Identify which cell holds the provided text, then report its [X, Y] central coordinate. 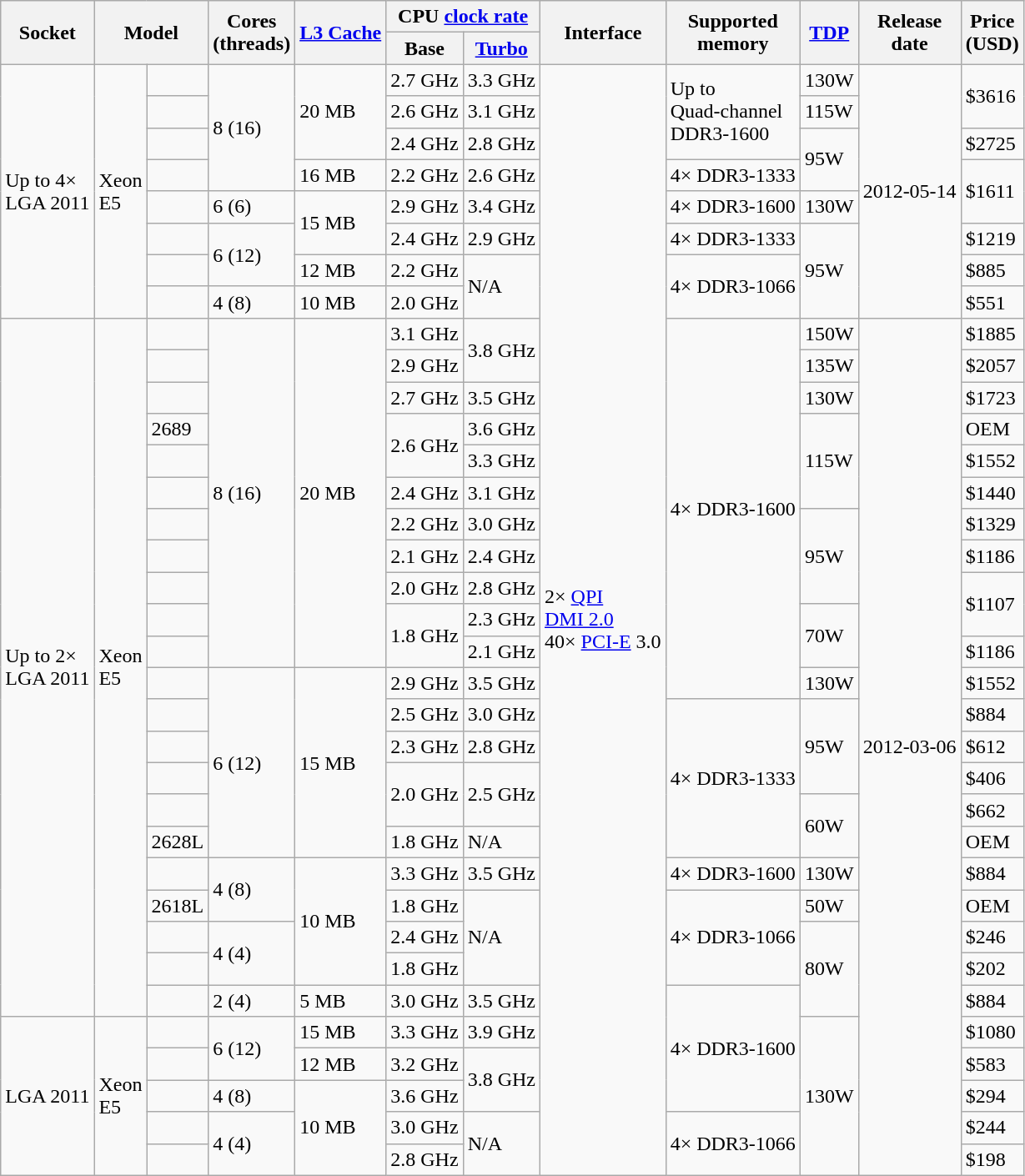
2012-05-14 [909, 191]
16 MB [340, 175]
70W [829, 636]
CPU clock rate [464, 17]
$1723 [992, 398]
$1219 [992, 239]
$406 [992, 778]
$1611 [992, 191]
Model [152, 33]
$1885 [992, 334]
$1107 [992, 604]
$1440 [992, 493]
$885 [992, 270]
$246 [992, 937]
Base [425, 48]
Interface [602, 33]
Socket [48, 33]
2× QPIDMI 2.040× PCI-E 3.0 [602, 620]
Up toQuad-channelDDR3-1600 [732, 112]
Turbo [501, 48]
LGA 2011 [48, 1096]
$612 [992, 746]
L3 Cache [340, 33]
Supportedmemory [732, 33]
$3616 [992, 96]
$198 [992, 1159]
6 (6) [252, 207]
60W [829, 826]
Price(USD) [992, 33]
TDP [829, 33]
$2057 [992, 365]
2689 [178, 430]
$244 [992, 1128]
3.4 GHz [501, 207]
80W [829, 969]
$1080 [992, 1033]
Up to 4×LGA 2011 [48, 191]
$583 [992, 1064]
50W [829, 905]
$294 [992, 1096]
135W [829, 365]
3.9 GHz [501, 1033]
$2725 [992, 143]
Cores(threads) [252, 33]
$662 [992, 810]
Releasedate [909, 33]
$202 [992, 969]
2628L [178, 842]
$1329 [992, 525]
2012-03-06 [909, 746]
150W [829, 334]
$551 [992, 302]
5 MB [340, 1001]
Up to 2×LGA 2011 [48, 667]
2 (4) [252, 1001]
2618L [178, 905]
3.2 GHz [425, 1064]
